Identify which cell holds the provided text, then report its (x, y) central coordinate. 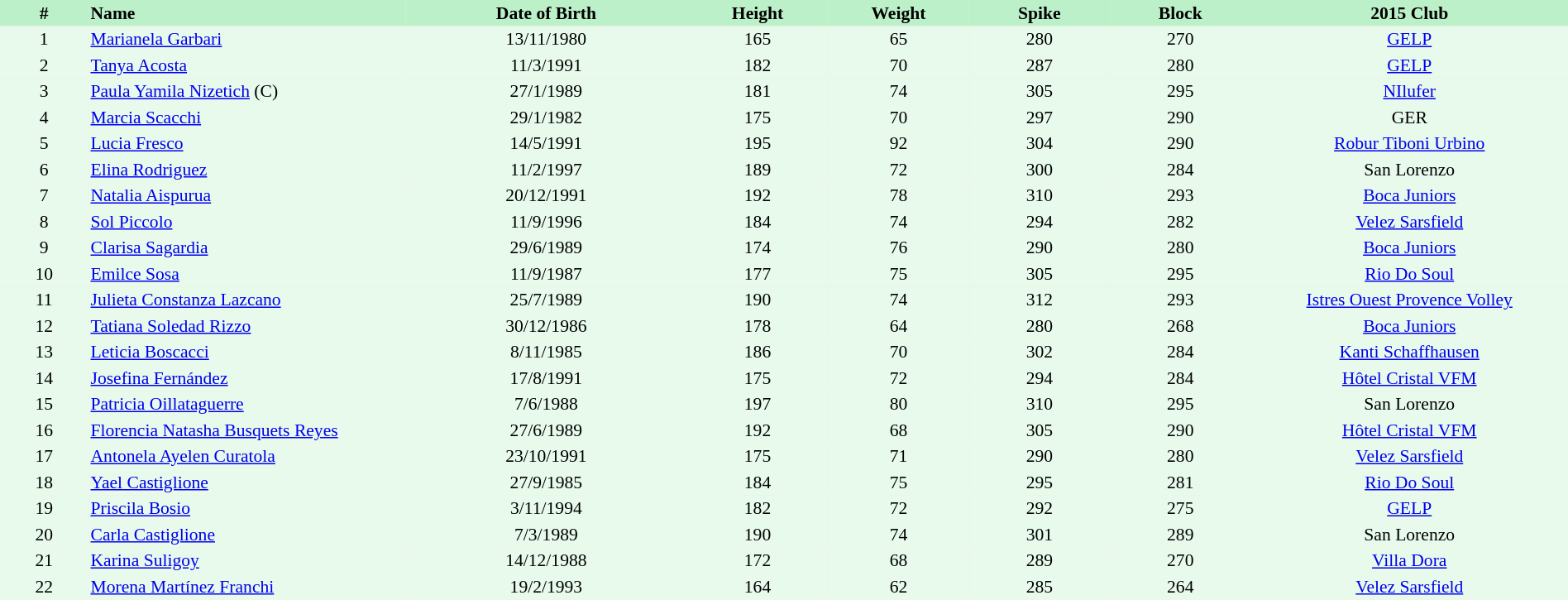
Marianela Garbari (246, 40)
164 (758, 587)
14/12/1988 (546, 561)
Tatiana Soledad Rizzo (246, 326)
Tanya Acosta (246, 65)
172 (758, 561)
11/2/1997 (546, 170)
281 (1180, 482)
14/5/1991 (546, 144)
76 (898, 248)
197 (758, 404)
4 (44, 118)
12 (44, 326)
301 (1040, 535)
304 (1040, 144)
GER (1409, 118)
Spike (1040, 13)
3 (44, 91)
300 (1040, 170)
27/9/1985 (546, 482)
71 (898, 457)
Yael Castiglione (246, 482)
Paula Yamila Nizetich (C) (246, 91)
297 (1040, 118)
Karina Suligoy (246, 561)
Lucia Fresco (246, 144)
Sol Piccolo (246, 222)
195 (758, 144)
13 (44, 353)
Carla Castiglione (246, 535)
268 (1180, 326)
Josefina Fernández (246, 378)
Patricia Oillataguerre (246, 404)
189 (758, 170)
Antonela Ayelen Curatola (246, 457)
3/11/1994 (546, 508)
17/8/1991 (546, 378)
Villa Dora (1409, 561)
178 (758, 326)
# (44, 13)
Block (1180, 13)
6 (44, 170)
92 (898, 144)
2 (44, 65)
30/12/1986 (546, 326)
Clarisa Sagardia (246, 248)
7/6/1988 (546, 404)
11/9/1996 (546, 222)
287 (1040, 65)
2015 Club (1409, 13)
13/11/1980 (546, 40)
302 (1040, 353)
312 (1040, 300)
62 (898, 587)
27/1/1989 (546, 91)
29/6/1989 (546, 248)
Height (758, 13)
64 (898, 326)
Natalia Aispurua (246, 195)
282 (1180, 222)
80 (898, 404)
Florencia Natasha Busquets Reyes (246, 430)
Weight (898, 13)
Emilce Sosa (246, 274)
Marcia Scacchi (246, 118)
7/3/1989 (546, 535)
25/7/1989 (546, 300)
10 (44, 274)
20 (44, 535)
27/6/1989 (546, 430)
Leticia Boscacci (246, 353)
Kanti Schaffhausen (1409, 353)
264 (1180, 587)
NIlufer (1409, 91)
23/10/1991 (546, 457)
Julieta Constanza Lazcano (246, 300)
9 (44, 248)
181 (758, 91)
275 (1180, 508)
14 (44, 378)
8/11/1985 (546, 353)
177 (758, 274)
78 (898, 195)
19 (44, 508)
11/9/1987 (546, 274)
11/3/1991 (546, 65)
29/1/1982 (546, 118)
1 (44, 40)
Elina Rodriguez (246, 170)
186 (758, 353)
17 (44, 457)
11 (44, 300)
22 (44, 587)
18 (44, 482)
7 (44, 195)
292 (1040, 508)
20/12/1991 (546, 195)
Date of Birth (546, 13)
165 (758, 40)
21 (44, 561)
15 (44, 404)
5 (44, 144)
174 (758, 248)
Morena Martínez Franchi (246, 587)
19/2/1993 (546, 587)
Robur Tiboni Urbino (1409, 144)
Istres Ouest Provence Volley (1409, 300)
285 (1040, 587)
Name (246, 13)
Priscila Bosio (246, 508)
65 (898, 40)
8 (44, 222)
16 (44, 430)
